Find where the given text appears and provide that cell's center as [x, y] coordinate. 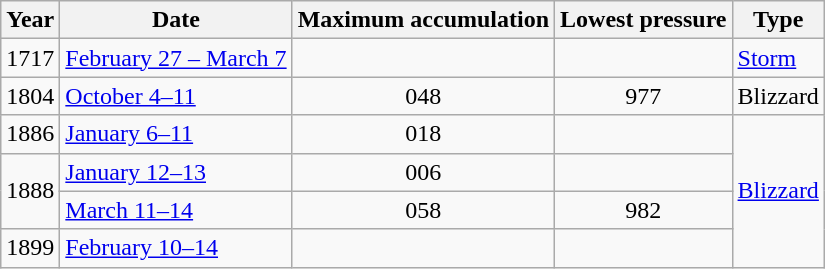
048 [423, 96]
982 [644, 210]
006 [423, 172]
February 27 – March 7 [176, 58]
Year [30, 20]
January 12–13 [176, 172]
January 6–11 [176, 134]
February 10–14 [176, 248]
March 11–14 [176, 210]
Lowest pressure [644, 20]
1886 [30, 134]
1717 [30, 58]
Type [778, 20]
1899 [30, 248]
977 [644, 96]
018 [423, 134]
October 4–11 [176, 96]
Maximum accumulation [423, 20]
Date [176, 20]
058 [423, 210]
1804 [30, 96]
1888 [30, 191]
Storm [778, 58]
